Extract the (X, Y) coordinate from the center of the cell holding the provided text.  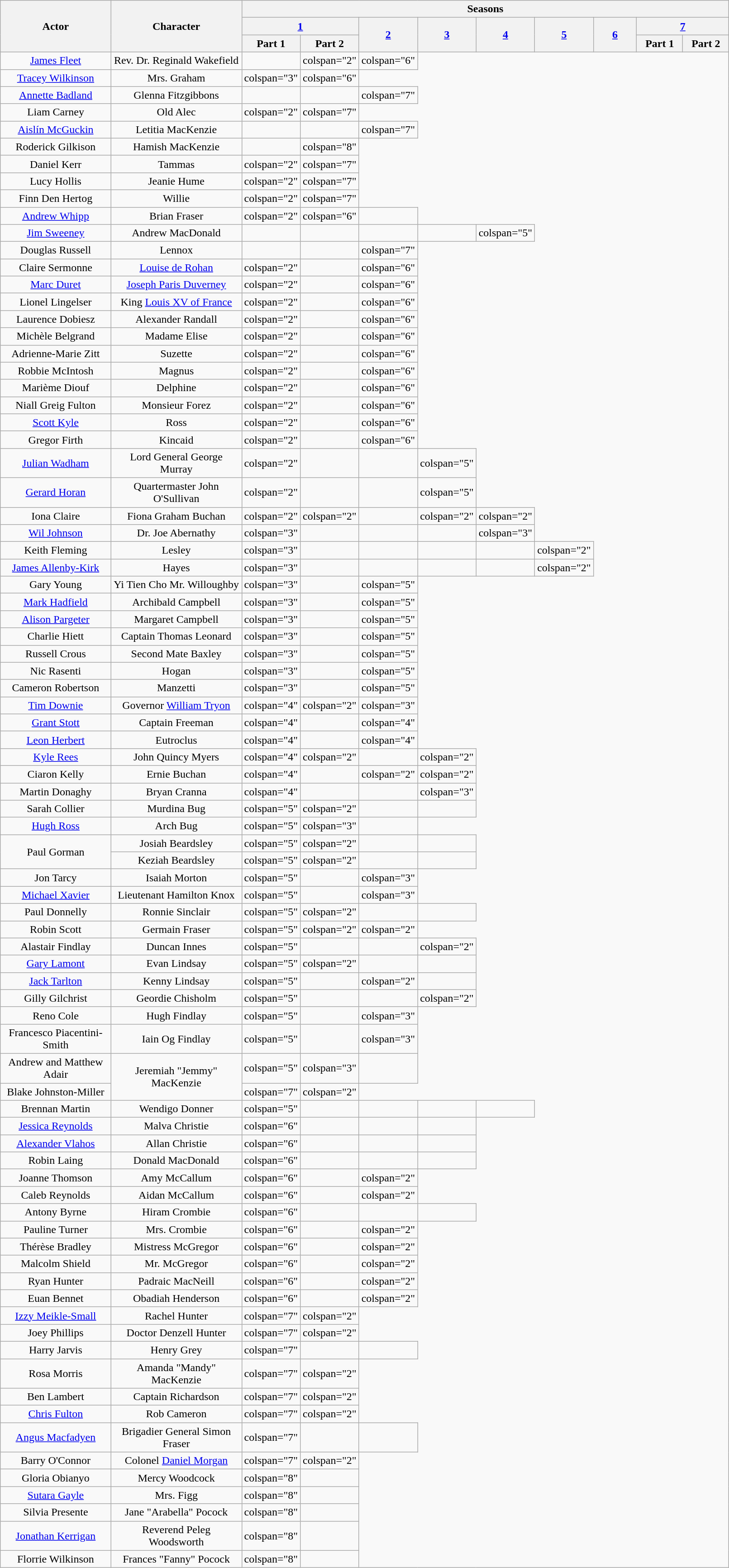
Pauline Turner (56, 1229)
Hugh Findlay (176, 1015)
Character (176, 26)
Gilly Gilchrist (56, 998)
Sutara Gayle (56, 1495)
Brennan Martin (56, 1109)
Lesley (176, 550)
Seasons (485, 9)
Angus Macfadyen (56, 1438)
Ryan Hunter (56, 1281)
Mrs. Figg (176, 1495)
Jon Tarcy (56, 878)
Niall Greig Fulton (56, 405)
Germain Fraser (176, 929)
Marc Duret (56, 285)
Laurence Dobiesz (56, 319)
Gerard Horan (56, 492)
Mrs. Graham (176, 78)
Kincaid (176, 440)
Scott Kyle (56, 422)
Andrew Whipp (56, 216)
Actor (56, 26)
Daniel Kerr (56, 164)
Malcolm Shield (56, 1264)
Liam Carney (56, 112)
Andrew and Matthew Adair (56, 1068)
Hogan (176, 671)
Harry Jarvis (56, 1350)
4 (505, 35)
Padraic MacNeill (176, 1281)
Andrew MacDonald (176, 233)
Claire Sermonne (56, 268)
Joseph Paris Duverney (176, 285)
Alison Pargeter (56, 619)
Marième Diouf (56, 388)
Josiah Beardsley (176, 843)
Lieutenant Hamilton Knox (176, 895)
Kenny Lindsay (176, 981)
Gary Lamont (56, 964)
Caleb Reynolds (56, 1195)
Eutroclus (176, 740)
Alexander Randall (176, 319)
Glenna Fitzgibbons (176, 95)
Kyle Rees (56, 757)
Frances "Fanny" Pocock (176, 1559)
Brigadier General Simon Fraser (176, 1438)
Francesco Piacentini-Smith (56, 1038)
Jeremiah "Jemmy" MacKenzie (176, 1076)
Michael Xavier (56, 895)
Henry Grey (176, 1350)
Suzette (176, 354)
7 (683, 26)
Fiona Graham Buchan (176, 516)
Annette Badland (56, 95)
Ross (176, 422)
Margaret Campbell (176, 619)
Sarah Collier (56, 809)
Mistress McGregor (176, 1247)
6 (615, 35)
Julian Wadham (56, 463)
Finn Den Hertog (56, 198)
Rosa Morris (56, 1373)
Euan Bennet (56, 1298)
Malva Christie (176, 1126)
Silvia Presente (56, 1512)
Colonel Daniel Morgan (176, 1461)
Michèle Belgrand (56, 336)
Letitia MacKenzie (176, 129)
Murdina Bug (176, 809)
Joanne Thomson (56, 1178)
Captain Thomas Leonard (176, 636)
Mr. McGregor (176, 1264)
Keziah Beardsley (176, 860)
Nic Rasenti (56, 671)
Hiram Crombie (176, 1212)
Robbie McIntosh (56, 371)
Antony Byrne (56, 1212)
Iona Claire (56, 516)
Jane "Arabella" Pocock (176, 1512)
Chris Fulton (56, 1414)
Adrienne-Marie Zitt (56, 354)
Brian Fraser (176, 216)
Amanda "Mandy" MacKenzie (176, 1373)
Mrs. Crombie (176, 1229)
Cameron Robertson (56, 688)
Geordie Chisholm (176, 998)
Yi Tien Cho Mr. Willoughby (176, 585)
Reverend Peleg Woodsworth (176, 1535)
Martin Donaghy (56, 792)
Second Mate Baxley (176, 654)
Hamish MacKenzie (176, 147)
Doctor Denzell Hunter (176, 1333)
Grant Stott (56, 722)
Jim Sweeney (56, 233)
Jessica Reynolds (56, 1126)
Roderick Gilkison (56, 147)
Alexander Vlahos (56, 1143)
Gregor Firth (56, 440)
Ronnie Sinclair (176, 912)
Blake Johnston-Miller (56, 1091)
3 (447, 35)
Rev. Dr. Reginald Wakefield (176, 61)
James Fleet (56, 61)
Tammas (176, 164)
Arch Bug (176, 826)
Willie (176, 198)
Delphine (176, 388)
Rachel Hunter (176, 1315)
Archibald Campbell (176, 602)
Monsieur Forez (176, 405)
Allan Christie (176, 1143)
Alastair Findlay (56, 947)
Duncan Innes (176, 947)
Captain Richardson (176, 1397)
Aislín McGuckin (56, 129)
Lord General George Murray (176, 463)
Rob Cameron (176, 1414)
Douglas Russell (56, 250)
5 (564, 35)
2 (388, 35)
Dr. Joe Abernathy (176, 533)
Hugh Ross (56, 826)
Jack Tarlton (56, 981)
Keith Fleming (56, 550)
Donald MacDonald (176, 1161)
Tim Downie (56, 705)
James Allenby-Kirk (56, 568)
Thérèse Bradley (56, 1247)
Robin Laing (56, 1161)
Amy McCallum (176, 1178)
Lionel Lingelser (56, 302)
Governor William Tryon (176, 705)
Isaiah Morton (176, 878)
Iain Og Findlay (176, 1038)
Lennox (176, 250)
Aidan McCallum (176, 1195)
John Quincy Myers (176, 757)
Quartermaster John O'Sullivan (176, 492)
Reno Cole (56, 1015)
Jonathan Kerrigan (56, 1535)
Madame Elise (176, 336)
Lucy Hollis (56, 181)
Jeanie Hume (176, 181)
Wendigo Donner (176, 1109)
Barry O'Connor (56, 1461)
Manzetti (176, 688)
Hayes (176, 568)
Obadiah Henderson (176, 1298)
Bryan Cranna (176, 792)
Joey Phillips (56, 1333)
Ben Lambert (56, 1397)
Izzy Meikle-Small (56, 1315)
Louise de Rohan (176, 268)
Old Alec (176, 112)
Ciaron Kelly (56, 774)
Leon Herbert (56, 740)
Mercy Woodcock (176, 1478)
Captain Freeman (176, 722)
Evan Lindsay (176, 964)
Gary Young (56, 585)
Charlie Hiett (56, 636)
Wil Johnson (56, 533)
Mark Hadfield (56, 602)
Paul Donnelly (56, 912)
Tracey Wilkinson (56, 78)
Ernie Buchan (176, 774)
King Louis XV of France (176, 302)
Magnus (176, 371)
Gloria Obianyo (56, 1478)
Robin Scott (56, 929)
Florrie Wilkinson (56, 1559)
Paul Gorman (56, 852)
1 (300, 26)
Russell Crous (56, 654)
